Return the [X, Y] coordinate for the center point of the cell that contains the specified text.  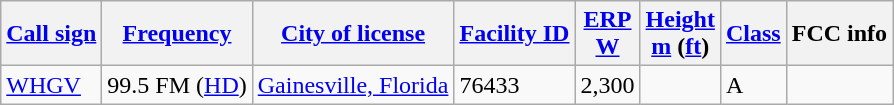
FCC info [839, 34]
Call sign [52, 34]
2,300 [608, 85]
ERPW [608, 34]
99.5 FM (HD) [177, 85]
Facility ID [514, 34]
Gainesville, Florida [353, 85]
Class [753, 34]
A [753, 85]
Frequency [177, 34]
76433 [514, 85]
WHGV [52, 85]
Heightm (ft) [680, 34]
City of license [353, 34]
